Scan for the cell matching the given text and deliver its (X, Y) coordinate at center. 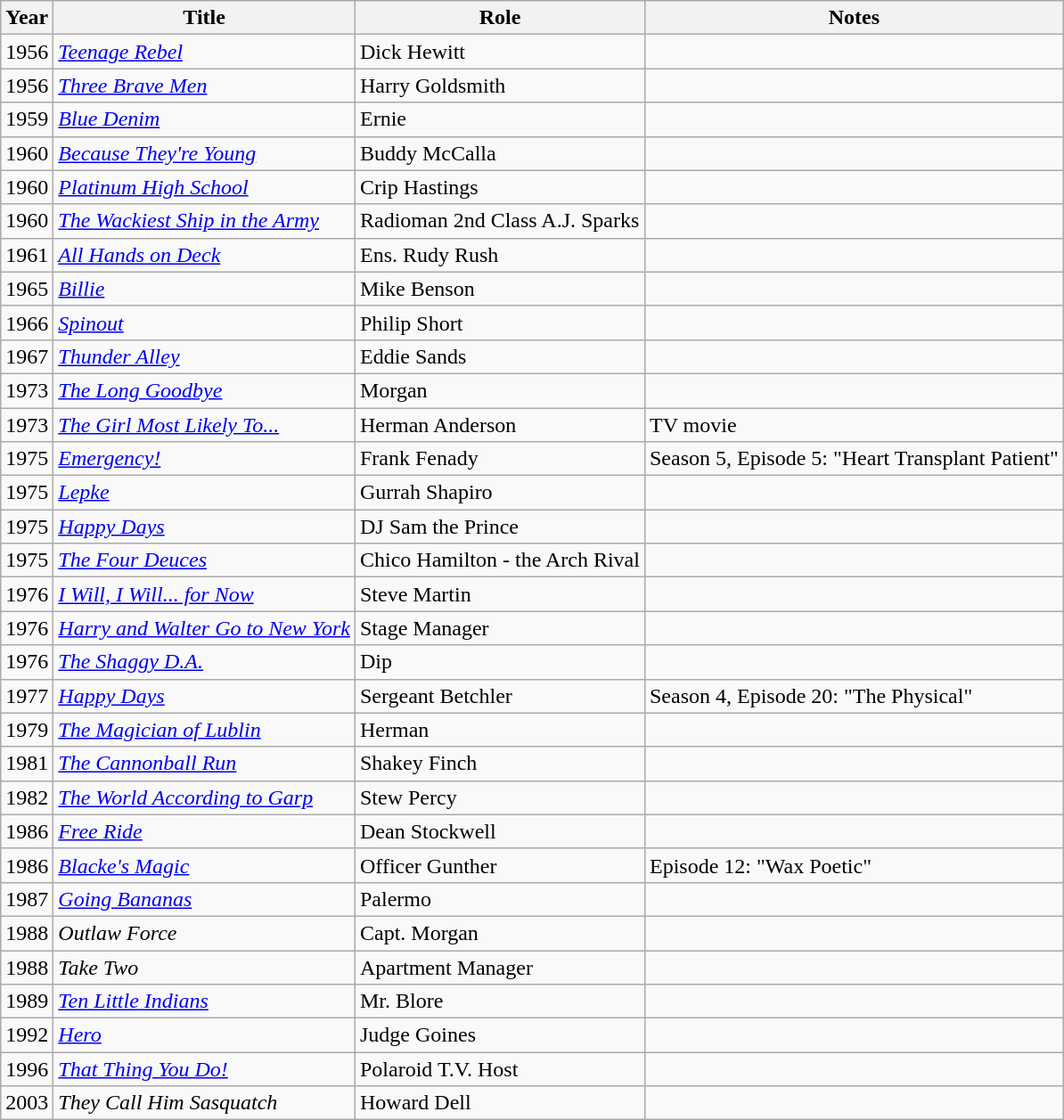
Stew Percy (499, 797)
Season 5, Episode 5: "Heart Transplant Patient" (854, 459)
Spinout (205, 323)
Herman Anderson (499, 425)
Palermo (499, 899)
Harry and Walter Go to New York (205, 628)
Mr. Blore (499, 1001)
Episode 12: "Wax Poetic" (854, 865)
1987 (27, 899)
Chico Hamilton - the Arch Rival (499, 560)
Outlaw Force (205, 933)
Howard Dell (499, 1103)
Sergeant Betchler (499, 696)
Season 4, Episode 20: "The Physical" (854, 696)
1961 (27, 255)
Free Ride (205, 831)
All Hands on Deck (205, 255)
1996 (27, 1069)
Going Bananas (205, 899)
The Four Deuces (205, 560)
Eddie Sands (499, 356)
Billie (205, 289)
The Wackiest Ship in the Army (205, 221)
Because They're Young (205, 153)
Harry Goldsmith (499, 86)
The Cannonball Run (205, 764)
Blacke's Magic (205, 865)
Hero (205, 1035)
Lepke (205, 493)
TV movie (854, 425)
Officer Gunther (499, 865)
Morgan (499, 390)
The Long Goodbye (205, 390)
Polaroid T.V. Host (499, 1069)
They Call Him Sasquatch (205, 1103)
Platinum High School (205, 187)
Mike Benson (499, 289)
Three Brave Men (205, 86)
That Thing You Do! (205, 1069)
1977 (27, 696)
Ens. Rudy Rush (499, 255)
Thunder Alley (205, 356)
The Girl Most Likely To... (205, 425)
1967 (27, 356)
The World According to Garp (205, 797)
1989 (27, 1001)
1992 (27, 1035)
Dean Stockwell (499, 831)
2003 (27, 1103)
Year (27, 18)
1959 (27, 119)
Apartment Manager (499, 967)
1965 (27, 289)
Philip Short (499, 323)
Title (205, 18)
Dip (499, 662)
I Will, I Will... for Now (205, 594)
Herman (499, 730)
Buddy McCalla (499, 153)
Gurrah Shapiro (499, 493)
Notes (854, 18)
Ernie (499, 119)
Crip Hastings (499, 187)
Frank Fenady (499, 459)
Emergency! (205, 459)
1982 (27, 797)
Teenage Rebel (205, 52)
Ten Little Indians (205, 1001)
1966 (27, 323)
1979 (27, 730)
Steve Martin (499, 594)
The Magician of Lublin (205, 730)
Take Two (205, 967)
Dick Hewitt (499, 52)
DJ Sam the Prince (499, 527)
Role (499, 18)
Judge Goines (499, 1035)
Stage Manager (499, 628)
Blue Denim (205, 119)
Capt. Morgan (499, 933)
Radioman 2nd Class A.J. Sparks (499, 221)
1981 (27, 764)
The Shaggy D.A. (205, 662)
Shakey Finch (499, 764)
